Locate the cell with the specified text and output its [x, y] center coordinate. 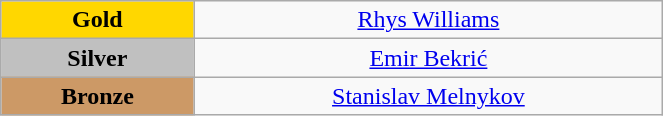
Stanislav Melnykov [428, 96]
Emir Bekrić [428, 58]
Rhys Williams [428, 20]
Gold [98, 20]
Bronze [98, 96]
Silver [98, 58]
